Identify which cell holds the provided text, then report its [X, Y] central coordinate. 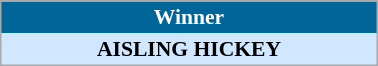
Winner [189, 17]
AISLING HICKEY [189, 49]
